Capture the cell that displays the provided text and extract its (X, Y) central coordinate. 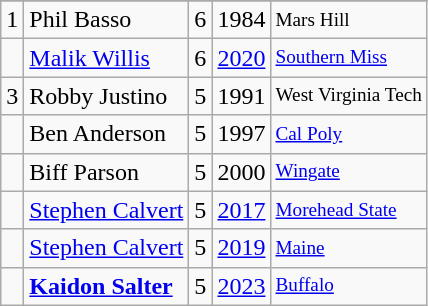
Wingate (348, 172)
Ben Anderson (106, 134)
Biff Parson (106, 172)
Malik Willis (106, 58)
2019 (242, 248)
2020 (242, 58)
Southern Miss (348, 58)
Cal Poly (348, 134)
Maine (348, 248)
Robby Justino (106, 96)
1 (12, 20)
2017 (242, 210)
1991 (242, 96)
1984 (242, 20)
West Virginia Tech (348, 96)
Morehead State (348, 210)
Phil Basso (106, 20)
Mars Hill (348, 20)
1997 (242, 134)
2000 (242, 172)
2023 (242, 286)
Kaidon Salter (106, 286)
3 (12, 96)
Buffalo (348, 286)
